Pinpoint the cell where the given text exists, returning its [X, Y] midpoint coordinate. 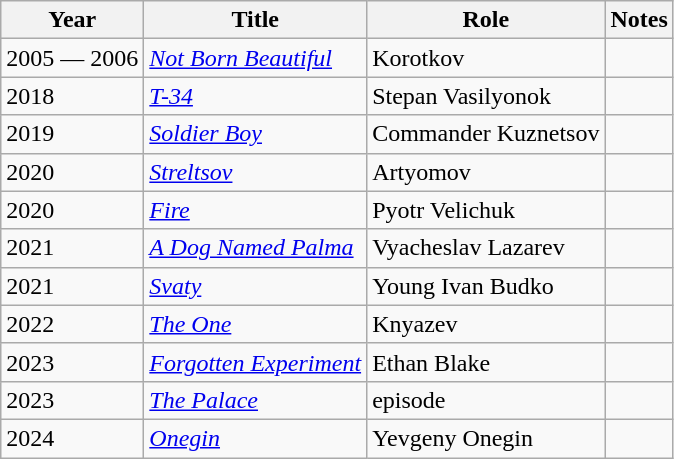
Korotkov [486, 58]
2005 — 2006 [72, 58]
Year [72, 20]
Commander Kuznetsov [486, 134]
Title [256, 20]
Knyazev [486, 324]
2018 [72, 96]
The Palace [256, 400]
Soldier Boy [256, 134]
2022 [72, 324]
episode [486, 400]
Notes [639, 20]
Forgotten Experiment [256, 362]
Not Born Beautiful [256, 58]
2024 [72, 438]
T-34 [256, 96]
Svaty [256, 286]
Yevgeny Onegin [486, 438]
Young Ivan Budko [486, 286]
Streltsov [256, 172]
Stepan Vasilyonok [486, 96]
Pyotr Velichuk [486, 210]
Artyomov [486, 172]
Ethan Blake [486, 362]
A Dog Named Palma [256, 248]
The One [256, 324]
Onegin [256, 438]
Fire [256, 210]
Role [486, 20]
Vyacheslav Lazarev [486, 248]
2019 [72, 134]
